Provide the [X, Y] coordinate of the cell's center where the given text is located.  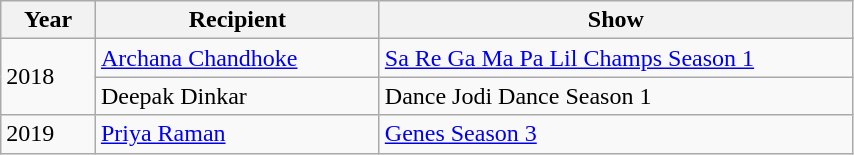
Genes Season 3 [616, 134]
Year [48, 20]
Sa Re Ga Ma Pa Lil Champs Season 1 [616, 58]
Archana Chandhoke [237, 58]
Deepak Dinkar [237, 96]
Priya Raman [237, 134]
2019 [48, 134]
Dance Jodi Dance Season 1 [616, 96]
Show [616, 20]
2018 [48, 77]
Recipient [237, 20]
